Detect which cell encompasses the target text, then output its [X, Y] center coordinate. 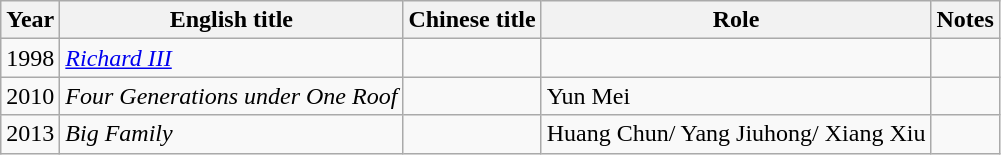
2013 [30, 134]
Big Family [232, 134]
Four Generations under One Roof [232, 96]
Year [30, 20]
Notes [965, 20]
Chinese title [472, 20]
2010 [30, 96]
English title [232, 20]
1998 [30, 58]
Yun Mei [736, 96]
Role [736, 20]
Richard III [232, 58]
Huang Chun/ Yang Jiuhong/ Xiang Xiu [736, 134]
